Return the [X, Y] coordinate for the center point of the cell that contains the specified text.  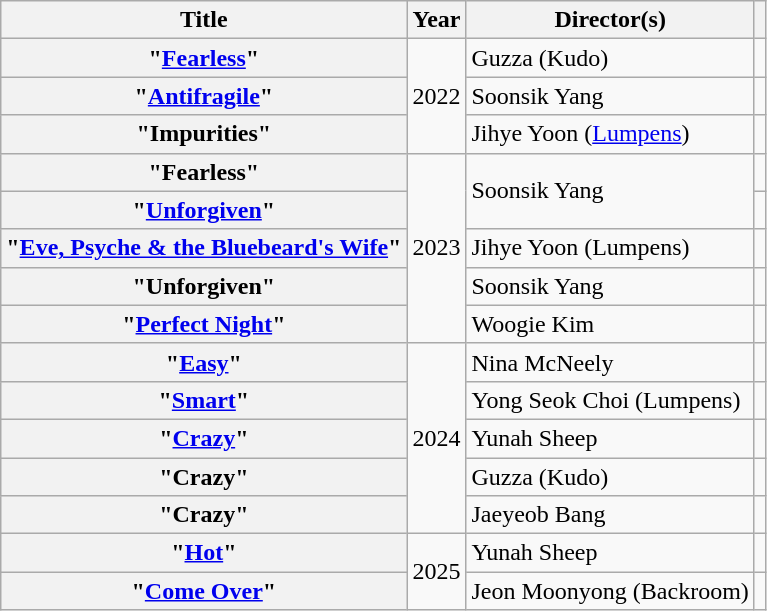
2023 [436, 248]
"Antifragile" [204, 96]
2024 [436, 438]
"Come Over" [204, 591]
2022 [436, 96]
Jeon Moonyong (Backroom) [610, 591]
Woogie Kim [610, 324]
"Perfect Night" [204, 324]
2025 [436, 572]
"Easy" [204, 362]
"Eve, Psyche & the Bluebeard's Wife" [204, 248]
Title [204, 20]
Nina McNeely [610, 362]
Yong Seok Choi (Lumpens) [610, 400]
"Smart" [204, 400]
"Impurities" [204, 134]
Director(s) [610, 20]
Year [436, 20]
Jaeyeob Bang [610, 515]
"Hot" [204, 553]
